For the text-containing cell, return its midpoint in (x, y) coordinate format. 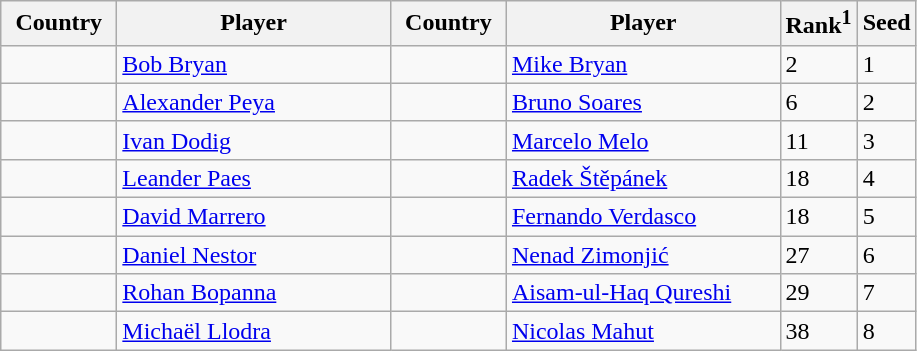
Mike Bryan (643, 64)
Ivan Dodig (254, 140)
Nenad Zimonjić (643, 255)
David Marrero (254, 217)
Leander Paes (254, 178)
1 (886, 64)
Bob Bryan (254, 64)
Aisam-ul-Haq Qureshi (643, 293)
5 (886, 217)
29 (818, 293)
8 (886, 331)
4 (886, 178)
Rank1 (818, 24)
11 (818, 140)
Fernando Verdasco (643, 217)
38 (818, 331)
27 (818, 255)
Seed (886, 24)
Alexander Peya (254, 102)
Radek Štěpánek (643, 178)
Michaël Llodra (254, 331)
7 (886, 293)
3 (886, 140)
Marcelo Melo (643, 140)
Bruno Soares (643, 102)
Nicolas Mahut (643, 331)
Daniel Nestor (254, 255)
Rohan Bopanna (254, 293)
